Return the (X, Y) coordinate for the center point of the cell that contains the specified text.  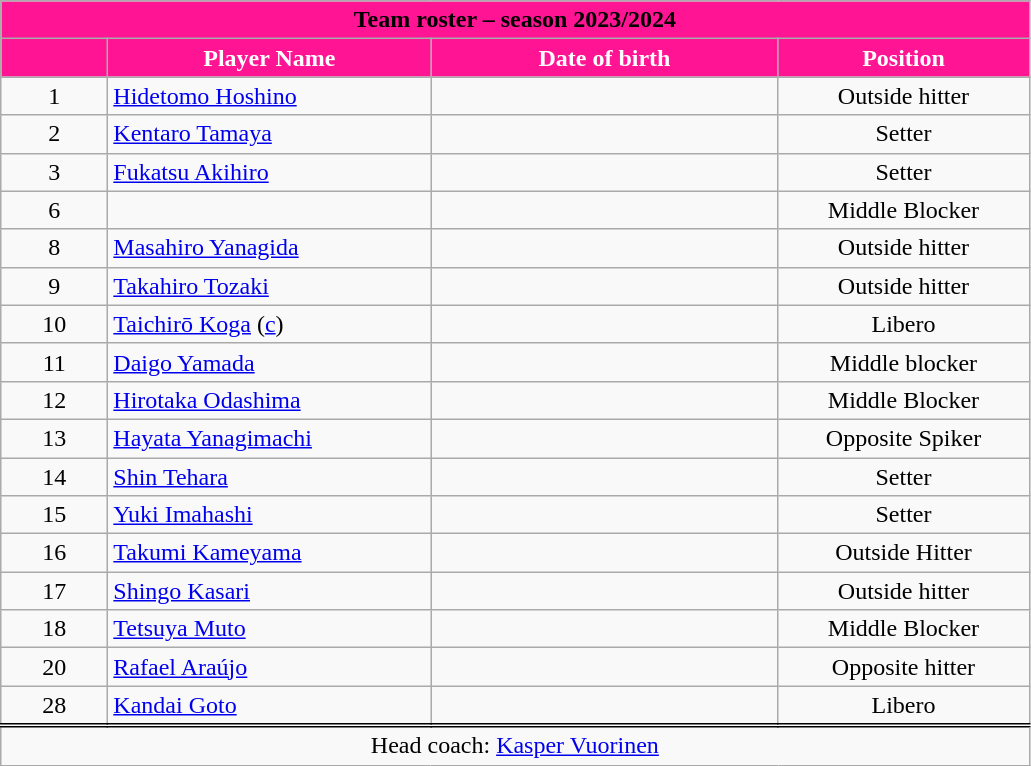
12 (54, 400)
Middle blocker (904, 362)
Opposite hitter (904, 667)
Takumi Kameyama (270, 553)
Date of birth (604, 58)
15 (54, 515)
Fukatsu Akihiro (270, 172)
28 (54, 706)
Taichirō Koga (c) (270, 324)
Outside Hitter (904, 553)
Hayata Yanagimachi (270, 438)
Yuki Imahashi (270, 515)
6 (54, 210)
8 (54, 248)
14 (54, 477)
20 (54, 667)
Opposite Spiker (904, 438)
Kandai Goto (270, 706)
3 (54, 172)
Hidetomo Hoshino (270, 96)
Shin Tehara (270, 477)
9 (54, 286)
17 (54, 591)
Kentaro Tamaya (270, 134)
16 (54, 553)
Takahiro Tozaki (270, 286)
Hirotaka Odashima (270, 400)
Position (904, 58)
Shingo Kasari (270, 591)
Tetsuya Muto (270, 629)
11 (54, 362)
10 (54, 324)
Team roster – season 2023/2024 (515, 20)
Head coach: Kasper Vuorinen (515, 745)
Player Name (270, 58)
Masahiro Yanagida (270, 248)
Rafael Araújo (270, 667)
2 (54, 134)
Daigo Yamada (270, 362)
18 (54, 629)
1 (54, 96)
13 (54, 438)
